Find where the given text appears and provide that cell's center as (x, y) coordinate. 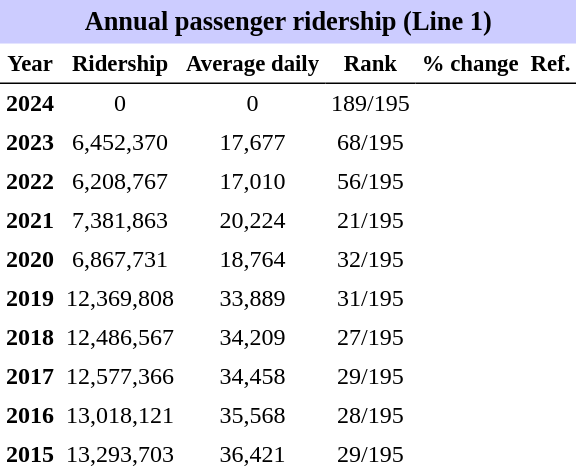
17,010 (252, 182)
2019 (30, 298)
Ridership (120, 64)
20,224 (252, 220)
2024 (30, 104)
35,568 (252, 416)
28/195 (370, 416)
6,452,370 (120, 142)
13,018,121 (120, 416)
12,369,808 (120, 298)
34,458 (252, 376)
% change (470, 64)
33,889 (252, 298)
21/195 (370, 220)
7,381,863 (120, 220)
2021 (30, 220)
32/195 (370, 260)
Average daily (252, 64)
2016 (30, 416)
2022 (30, 182)
31/195 (370, 298)
34,209 (252, 338)
68/195 (370, 142)
29/195 (370, 376)
2018 (30, 338)
2017 (30, 376)
56/195 (370, 182)
Rank (370, 64)
2020 (30, 260)
6,867,731 (120, 260)
2023 (30, 142)
Annual passenger ridership (Line 1) (288, 22)
17,677 (252, 142)
189/195 (370, 104)
12,486,567 (120, 338)
12,577,366 (120, 376)
6,208,767 (120, 182)
18,764 (252, 260)
27/195 (370, 338)
Year (30, 64)
